Extract the (x, y) coordinate from the center of the cell holding the provided text.  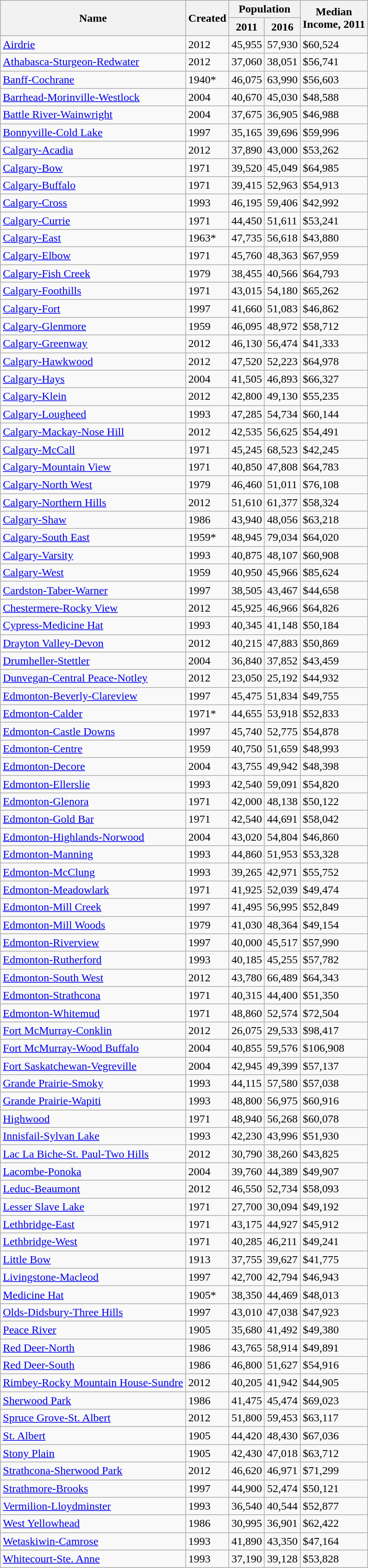
Medicine Hat (93, 1295)
$54,916 (334, 1365)
Edmonton-Mill Woods (93, 925)
$64,020 (334, 538)
43,780 (246, 978)
41,925 (246, 890)
39,760 (246, 1171)
Barrhead-Morinville-Westlock (93, 97)
$57,782 (334, 960)
$62,422 (334, 1524)
$64,783 (334, 467)
Highwood (93, 1119)
29,533 (282, 1030)
$49,154 (334, 925)
Lac La Biche-St. Paul-Two Hills (93, 1154)
Calgary-Glenmore (93, 326)
$58,042 (334, 819)
Median Income, 2011 (334, 18)
Calgary-Foothills (93, 291)
39,520 (246, 167)
37,890 (246, 150)
$46,988 (334, 115)
Red Deer-South (93, 1365)
56,618 (282, 238)
Vermilion-Lloydminster (93, 1506)
37,190 (246, 1559)
25,192 (282, 678)
1905* (207, 1295)
$58,324 (334, 502)
$46,943 (334, 1277)
1913 (207, 1259)
38,505 (246, 590)
41,660 (246, 309)
Calgary-Klein (93, 397)
Lethbridge-East (93, 1224)
$41,333 (334, 344)
Name (93, 18)
$53,828 (334, 1559)
40,215 (246, 643)
Edmonton-McClung (93, 872)
Banff-Cochrane (93, 80)
Edmonton-Centre (93, 749)
41,148 (282, 626)
46,550 (246, 1189)
$49,474 (334, 890)
46,075 (246, 80)
38,455 (246, 273)
$50,184 (334, 626)
Created (207, 18)
41,505 (246, 379)
Edmonton-Riverview (93, 942)
$50,869 (334, 643)
44,927 (282, 1224)
Calgary-Fort (93, 309)
44,691 (282, 819)
59,453 (282, 1418)
49,399 (282, 1066)
35,680 (246, 1330)
40,345 (246, 626)
Calgary-Elbow (93, 256)
39,627 (282, 1259)
Calgary-East (93, 238)
Fort McMurray-Wood Buffalo (93, 1048)
$43,880 (334, 238)
43,755 (246, 766)
42,535 (246, 432)
$54,491 (334, 432)
46,460 (246, 484)
Cypress-Medicine Hat (93, 626)
$55,235 (334, 397)
41,942 (282, 1383)
51,610 (246, 502)
$50,121 (334, 1488)
54,804 (282, 837)
39,265 (246, 872)
$64,978 (334, 361)
Edmonton-Glenora (93, 802)
Edmonton-Decore (93, 766)
56,268 (282, 1119)
$49,891 (334, 1348)
54,180 (282, 291)
2016 (282, 27)
Calgary-Bow (93, 167)
Spruce Grove-St. Albert (93, 1418)
West Yellowhead (93, 1524)
$52,877 (334, 1506)
40,850 (246, 467)
43,175 (246, 1224)
45,475 (246, 696)
51,800 (246, 1418)
44,389 (282, 1171)
Edmonton-Whitemud (93, 1013)
Battle River-Wainwright (93, 115)
Wetaskiwin-Camrose (93, 1541)
Lesser Slave Lake (93, 1207)
47,520 (246, 361)
$63,712 (334, 1453)
$58,093 (334, 1189)
40,566 (282, 273)
$54,913 (334, 185)
43,467 (282, 590)
$55,752 (334, 872)
37,060 (246, 62)
47,285 (246, 414)
37,755 (246, 1259)
Calgary-Shaw (93, 520)
48,107 (282, 555)
Livingstone-Macleod (93, 1277)
1940* (207, 80)
57,930 (282, 44)
Bonnyville-Cold Lake (93, 132)
42,800 (246, 397)
Edmonton-South West (93, 978)
$64,343 (334, 978)
Edmonton-Strathcona (93, 995)
$63,218 (334, 520)
$53,328 (334, 855)
$60,144 (334, 414)
Calgary-West (93, 573)
$49,907 (334, 1171)
49,942 (282, 766)
44,860 (246, 855)
Lethbridge-West (93, 1242)
$67,036 (334, 1436)
Calgary-Northern Hills (93, 502)
46,800 (246, 1365)
$47,923 (334, 1312)
52,963 (282, 185)
46,211 (282, 1242)
41,495 (246, 907)
63,990 (282, 80)
Calgary-Currie (93, 221)
Little Bow (93, 1259)
51,659 (282, 749)
$72,504 (334, 1013)
52,223 (282, 361)
45,966 (282, 573)
$52,833 (334, 713)
$56,741 (334, 62)
Fort Saskatchewan-Vegreville (93, 1066)
Edmonton-Meadowlark (93, 890)
48,972 (282, 326)
44,420 (246, 1436)
52,574 (282, 1013)
$98,417 (334, 1030)
Calgary-Greenway (93, 344)
$51,350 (334, 995)
46,966 (282, 608)
43,350 (282, 1541)
45,760 (246, 256)
Cardston-Taber-Warner (93, 590)
Edmonton-Castle Downs (93, 731)
30,995 (246, 1524)
40,205 (246, 1383)
40,875 (246, 555)
Fort McMurray-Conklin (93, 1030)
30,094 (282, 1207)
36,905 (282, 115)
47,808 (282, 467)
46,195 (246, 203)
$44,932 (334, 678)
45,255 (282, 960)
42,971 (282, 872)
$64,985 (334, 167)
52,474 (282, 1488)
45,245 (246, 449)
$67,959 (334, 256)
23,050 (246, 678)
45,925 (246, 608)
Calgary-Hays (93, 379)
43,010 (246, 1312)
47,018 (282, 1453)
$43,459 (334, 661)
52,775 (282, 731)
47,883 (282, 643)
$58,712 (334, 326)
46,893 (282, 379)
Calgary-South East (93, 538)
51,953 (282, 855)
Edmonton-Beverly-Clareview (93, 696)
Calgary-Acadia (93, 150)
44,900 (246, 1488)
$48,588 (334, 97)
45,740 (246, 731)
$43,825 (334, 1154)
42,794 (282, 1277)
41,030 (246, 925)
$66,327 (334, 379)
St. Albert (93, 1436)
$60,524 (334, 44)
Strathmore-Brooks (93, 1488)
58,914 (282, 1348)
$45,912 (334, 1224)
46,620 (246, 1471)
38,350 (246, 1295)
46,095 (246, 326)
Dunvegan-Central Peace-Notley (93, 678)
51,834 (282, 696)
79,034 (282, 538)
Olds-Didsbury-Three Hills (93, 1312)
$69,023 (334, 1401)
46,971 (282, 1471)
39,696 (282, 132)
39,415 (246, 185)
$47,164 (334, 1541)
48,056 (282, 520)
52,039 (282, 890)
40,670 (246, 97)
Calgary-McCall (93, 449)
48,945 (246, 538)
37,675 (246, 115)
40,544 (282, 1506)
$51,930 (334, 1136)
48,364 (282, 925)
41,890 (246, 1541)
$106,908 (334, 1048)
Drayton Valley-Devon (93, 643)
$48,013 (334, 1295)
53,918 (282, 713)
61,377 (282, 502)
$49,241 (334, 1242)
$48,993 (334, 749)
45,030 (282, 97)
$49,380 (334, 1330)
$46,862 (334, 309)
Airdrie (93, 44)
$57,990 (334, 942)
43,996 (282, 1136)
27,700 (246, 1207)
Calgary-Varsity (93, 555)
46,130 (246, 344)
$42,992 (334, 203)
$57,137 (334, 1066)
47,735 (246, 238)
$42,245 (334, 449)
$63,117 (334, 1418)
Edmonton-Calder (93, 713)
Edmonton-Highlands-Norwood (93, 837)
Edmonton-Mill Creek (93, 907)
56,474 (282, 344)
Calgary-Mackay-Nose Hill (93, 432)
44,450 (246, 221)
Calgary-Cross (93, 203)
40,950 (246, 573)
36,840 (246, 661)
Whitecourt-Ste. Anne (93, 1559)
41,475 (246, 1401)
56,625 (282, 432)
Calgary-Fish Creek (93, 273)
48,940 (246, 1119)
43,015 (246, 291)
$59,996 (334, 132)
57,580 (282, 1084)
$60,916 (334, 1101)
$49,192 (334, 1207)
Edmonton-Gold Bar (93, 819)
48,800 (246, 1101)
$60,908 (334, 555)
36,540 (246, 1506)
42,000 (246, 802)
48,363 (282, 256)
43,765 (246, 1348)
$44,658 (334, 590)
49,130 (282, 397)
$65,262 (334, 291)
Calgary-Mountain View (93, 467)
39,128 (282, 1559)
$53,262 (334, 150)
Edmonton-Manning (93, 855)
$50,122 (334, 802)
1959* (207, 538)
Rimbey-Rocky Mountain House-Sundre (93, 1383)
Sherwood Park (93, 1401)
42,430 (246, 1453)
43,000 (282, 150)
$60,078 (334, 1119)
66,489 (282, 978)
40,750 (246, 749)
$64,793 (334, 273)
$44,905 (334, 1383)
Edmonton-Rutherford (93, 960)
2011 (246, 27)
47,038 (282, 1312)
Chestermere-Rocky View (93, 608)
52,734 (282, 1189)
1963* (207, 238)
42,945 (246, 1066)
$57,038 (334, 1084)
45,474 (282, 1401)
42,700 (246, 1277)
43,940 (246, 520)
Grande Prairie-Smoky (93, 1084)
Population (264, 9)
48,430 (282, 1436)
38,051 (282, 62)
40,285 (246, 1242)
$48,398 (334, 766)
51,611 (282, 221)
Peace River (93, 1330)
40,185 (246, 960)
42,230 (246, 1136)
59,406 (282, 203)
Strathcona-Sherwood Park (93, 1471)
45,955 (246, 44)
Athabasca-Sturgeon-Redwater (93, 62)
38,260 (282, 1154)
40,855 (246, 1048)
30,790 (246, 1154)
48,138 (282, 802)
51,011 (282, 484)
$54,820 (334, 784)
44,469 (282, 1295)
Edmonton-Ellerslie (93, 784)
40,315 (246, 995)
$71,299 (334, 1471)
Calgary-Lougheed (93, 414)
Stony Plain (93, 1453)
54,734 (282, 414)
$46,860 (334, 837)
$64,826 (334, 608)
1971* (207, 713)
Calgary-Buffalo (93, 185)
45,517 (282, 942)
Grande Prairie-Wapiti (93, 1101)
44,400 (282, 995)
41,492 (282, 1330)
68,523 (282, 449)
45,049 (282, 167)
44,655 (246, 713)
$85,624 (334, 573)
$54,878 (334, 731)
56,975 (282, 1101)
Innisfail-Sylvan Lake (93, 1136)
$53,241 (334, 221)
59,576 (282, 1048)
Leduc-Beaumont (93, 1189)
40,000 (246, 942)
$56,603 (334, 80)
$41,775 (334, 1259)
Lacombe-Ponoka (93, 1171)
36,901 (282, 1524)
$52,849 (334, 907)
35,165 (246, 132)
37,852 (282, 661)
51,083 (282, 309)
44,115 (246, 1084)
48,860 (246, 1013)
43,020 (246, 837)
$76,108 (334, 484)
Drumheller-Stettler (93, 661)
Calgary-Hawkwood (93, 361)
59,091 (282, 784)
Red Deer-North (93, 1348)
$49,755 (334, 696)
51,627 (282, 1365)
Calgary-North West (93, 484)
56,995 (282, 907)
26,075 (246, 1030)
